Output the [x, y] coordinate of the center of the cell containing the given text.  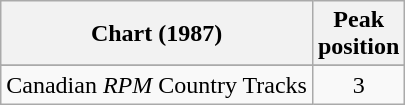
Canadian RPM Country Tracks [157, 85]
Chart (1987) [157, 34]
3 [358, 85]
Peakposition [358, 34]
